For the text-containing cell, return its midpoint in [x, y] coordinate format. 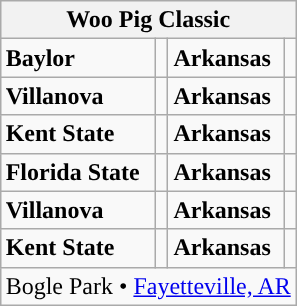
Woo Pig Classic [148, 20]
Bogle Park • Fayetteville, AR [148, 286]
Baylor [78, 58]
Florida State [78, 172]
